Search for the cell housing the specified text and yield its [x, y] center coordinate. 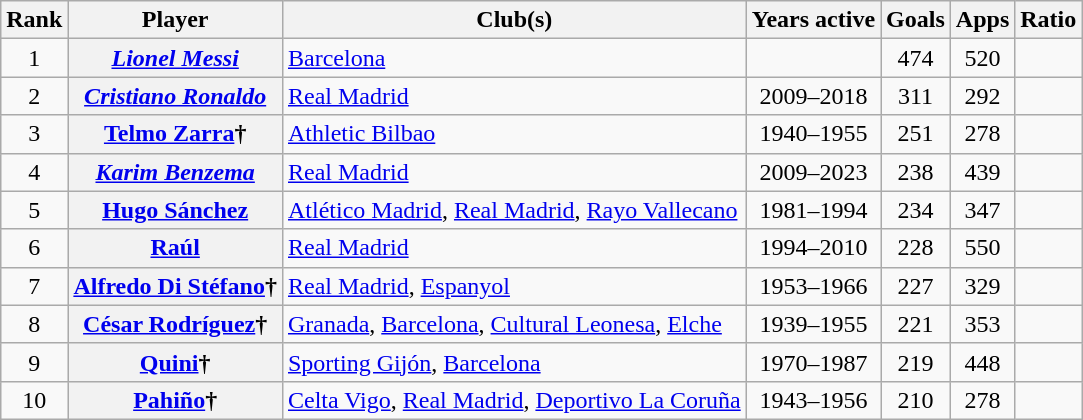
10 [34, 400]
1994–2010 [813, 248]
1940–1955 [813, 134]
7 [34, 286]
4 [34, 172]
228 [916, 248]
353 [982, 324]
3 [34, 134]
Pahiño† [176, 400]
9 [34, 362]
221 [916, 324]
6 [34, 248]
219 [916, 362]
Celta Vigo, Real Madrid, Deportivo La Coruña [514, 400]
Goals [916, 20]
1981–1994 [813, 210]
210 [916, 400]
Ratio [1048, 20]
Sporting Gijón, Barcelona [514, 362]
227 [916, 286]
1970–1987 [813, 362]
1 [34, 58]
Player [176, 20]
César Rodríguez† [176, 324]
234 [916, 210]
Karim Benzema [176, 172]
Alfredo Di Stéfano† [176, 286]
Barcelona [514, 58]
1953–1966 [813, 286]
Apps [982, 20]
Quini† [176, 362]
474 [916, 58]
Lionel Messi [176, 58]
1939–1955 [813, 324]
550 [982, 248]
Athletic Bilbao [514, 134]
2 [34, 96]
2009–2018 [813, 96]
329 [982, 286]
Raúl [176, 248]
Granada, Barcelona, Cultural Leonesa, Elche [514, 324]
Telmo Zarra† [176, 134]
520 [982, 58]
439 [982, 172]
2009–2023 [813, 172]
Club(s) [514, 20]
5 [34, 210]
Cristiano Ronaldo [176, 96]
8 [34, 324]
311 [916, 96]
347 [982, 210]
Real Madrid, Espanyol [514, 286]
238 [916, 172]
Rank [34, 20]
1943–1956 [813, 400]
251 [916, 134]
Hugo Sánchez [176, 210]
448 [982, 362]
Atlético Madrid, Real Madrid, Rayo Vallecano [514, 210]
Years active [813, 20]
292 [982, 96]
